Return (X, Y) of the center of cell containing provided text 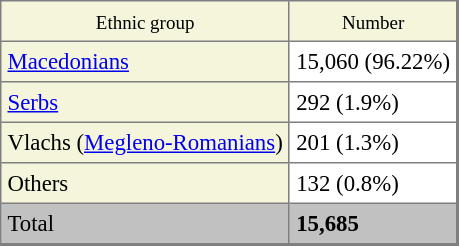
Serbs (146, 102)
Number (373, 21)
292 (1.9%) (373, 102)
Total (146, 224)
132 (0.8%) (373, 183)
Vlachs (Megleno-Romanians) (146, 142)
Ethnic group (146, 21)
15,060 (96.22%) (373, 61)
Macedonians (146, 61)
Others (146, 183)
201 (1.3%) (373, 142)
15,685 (373, 224)
